Provide the [x, y] coordinate of the cell's center where the given text is located.  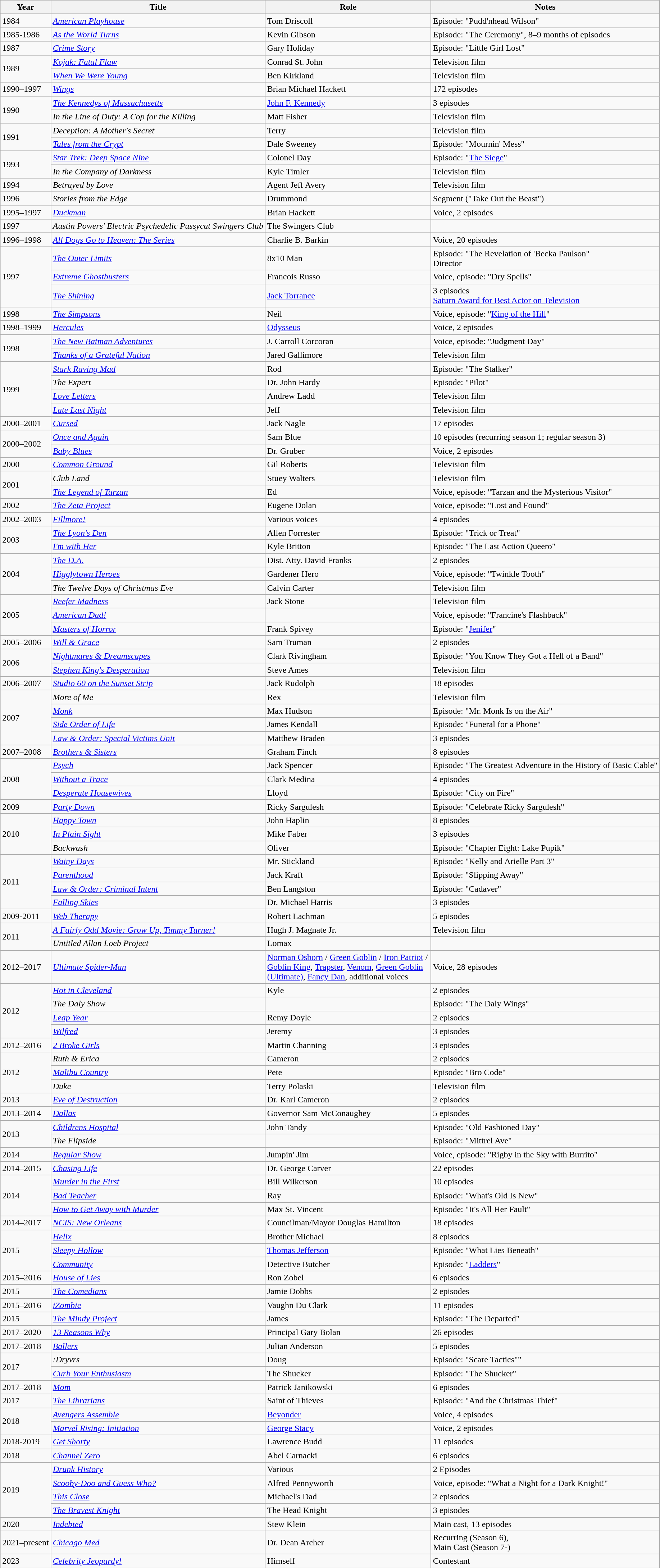
Nightmares & Dreamscapes [158, 656]
American Dad! [158, 615]
Doug [348, 1360]
1993 [26, 164]
The Twelve Days of Christmas Eve [158, 588]
2007–2008 [26, 752]
2009-2011 [26, 916]
Episode: "You Know They Got a Hell of a Band" [545, 656]
Martin Channing [348, 1045]
Episode: "The Last Action Queero" [545, 547]
Jeremy [348, 1031]
Channel Zero [158, 1455]
Duke [158, 1086]
Norman Osborn / Green Goblin / Iron Patriot / Goblin King, Trapster, Venom, Green Goblin (Ultimate), Fancy Dan, additional voices [348, 967]
22 episodes [545, 1168]
The Lyon's Den [158, 533]
Rex [348, 697]
Episode: "City on Fire" [545, 793]
Cursed [158, 424]
Stephen King's Desperation [158, 670]
Fillmore! [158, 519]
Contestant [545, 1561]
Episode: "It's All Her Fault" [545, 1209]
Extreme Ghostbusters [158, 277]
House of Lies [158, 1277]
The Flipside [158, 1141]
Austin Powers' Electric Psychedelic Pussycat Swingers Club [158, 226]
James Kendall [348, 724]
Episode: "The Revelation of 'Becka Paulson"Director [545, 258]
Robert Lachman [348, 916]
Wainy Days [158, 861]
Agent Jeff Avery [348, 185]
Mike Faber [348, 834]
Gardener Hero [348, 574]
Voice, 28 episodes [545, 967]
Principal Gary Bolan [348, 1332]
Deception: A Mother's Secret [158, 130]
Terry Polaski [348, 1086]
Charlie B. Barkin [348, 240]
Pete [348, 1072]
Betrayed by Love [158, 185]
More of Me [158, 697]
Voice, episode: "Rigby in the Sky with Burrito" [545, 1155]
John Tandy [348, 1127]
2005–2006 [26, 643]
Episode: "The Siege" [545, 157]
Jared Gallimore [348, 355]
Episode: "Scare Tactics"" [545, 1360]
Stark Raving Mad [158, 369]
Dist. Atty. David Franks [348, 560]
The Kennedys of Massachusetts [158, 103]
Odysseus [348, 328]
Clark Medina [348, 779]
Governor Sam McConaughey [348, 1114]
The Outer Limits [158, 258]
Malibu Country [158, 1072]
Curb Your Enthusiasm [158, 1373]
Dallas [158, 1114]
Jack Spencer [348, 765]
Voice, 4 episodes [545, 1414]
Law & Order: Special Victims Unit [158, 738]
Episode: "Pilot" [545, 382]
Brother Michael [348, 1236]
Episode: "Pudd'nhead Wilson" [545, 21]
Bad Teacher [158, 1196]
2005 [26, 615]
Cameron [348, 1059]
1985-1986 [26, 35]
Ben Kirkland [348, 76]
The Swingers Club [348, 226]
Episode: "Jenifer" [545, 629]
1994 [26, 185]
Episode: "Kelly and Arielle Part 3" [545, 861]
1996 [26, 199]
Mr. Stickland [348, 861]
2019 [26, 1490]
Jack Kraft [348, 875]
2004 [26, 574]
1991 [26, 137]
Michael's Dad [348, 1496]
2012–2016 [26, 1045]
Scooby-Doo and Guess Who? [158, 1483]
Community [158, 1264]
The D.A. [158, 560]
Segment ("Take Out the Beast") [545, 199]
Lloyd [348, 793]
Brian Hackett [348, 212]
Drunk History [158, 1469]
When We Were Young [158, 76]
Chasing Life [158, 1168]
2006–2007 [26, 684]
Episode: "The Departed" [545, 1319]
Ruth & Erica [158, 1059]
Jack Nagle [348, 424]
2 Broke Girls [158, 1045]
Voice, episode: "Lost and Found" [545, 506]
Celebrity Jeopardy! [158, 1561]
Marvel Rising: Initiation [158, 1428]
2014–2015 [26, 1168]
1995–1997 [26, 212]
Falling Skies [158, 902]
Vaughn Du Clark [348, 1305]
Episode: "Old Fashioned Day" [545, 1127]
Stew Klein [348, 1524]
Rod [348, 369]
Ray [348, 1196]
Episode: "Ladders" [545, 1264]
Patrick Janikowski [348, 1387]
The Comedians [158, 1291]
Stories from the Edge [158, 199]
Gary Holiday [348, 48]
2000 [26, 465]
1987 [26, 48]
Lawrence Budd [348, 1442]
2010 [26, 834]
Crime Story [158, 48]
Episode: "Funeral for a Phone" [545, 724]
1990–1997 [26, 89]
Childrens Hospital [158, 1127]
Without a Trace [158, 779]
iZombie [158, 1305]
2 Episodes [545, 1469]
The Bravest Knight [158, 1510]
Episode: "What's Old Is New" [545, 1196]
The Expert [158, 382]
Julian Anderson [348, 1346]
Studio 60 on the Sunset Strip [158, 684]
NCIS: New Orleans [158, 1223]
I'm with Her [158, 547]
Episode: "And the Christmas Thief" [545, 1401]
Common Ground [158, 465]
Web Therapy [158, 916]
Episode: "The Shucker" [545, 1373]
Andrew Ladd [348, 396]
Kojak: Fatal Flaw [158, 62]
Voice, episode: "Tarzan and the Mysterious Visitor" [545, 492]
Dr. John Hardy [348, 382]
Jack Stone [348, 601]
Voice, episode: "Francine's Flashback" [545, 615]
2009 [26, 806]
Recurring (Season 6),Main Cast (Season 7-) [545, 1542]
3 episodesSaturn Award for Best Actor on Television [545, 296]
Leap Year [158, 1018]
172 episodes [545, 89]
Episode: "Mittrel Ave" [545, 1141]
Voice, episode: "Dry Spells" [545, 277]
Kevin Gibson [348, 35]
Himself [348, 1561]
2012–2017 [26, 967]
Murder in the First [158, 1182]
Will & Grace [158, 643]
Stuey Walters [348, 478]
Dr. George Carver [348, 1168]
Dale Sweeney [348, 144]
Colonel Day [348, 157]
Tales from the Crypt [158, 144]
Various voices [348, 519]
2008 [26, 779]
Hot in Cleveland [158, 990]
:Dryvrs [158, 1360]
Ron Zobel [348, 1277]
Episode: "Slipping Away" [545, 875]
2006 [26, 663]
In the Company of Darkness [158, 172]
Jamie Dobbs [348, 1291]
Brian Michael Hackett [348, 89]
1989 [26, 69]
10 episodes (recurring season 1; regular season 3) [545, 437]
Title [158, 7]
The Shining [158, 296]
Dr. Michael Harris [348, 902]
Thomas Jefferson [348, 1250]
The Simpsons [158, 314]
Year [26, 7]
Main cast, 13 episodes [545, 1524]
Episode: "Celebrate Ricky Sargulesh" [545, 806]
This Close [158, 1496]
Kyle Timler [348, 172]
13 Reasons Why [158, 1332]
Voice, 20 episodes [545, 240]
Eugene Dolan [348, 506]
2000–2002 [26, 444]
Councilman/Mayor Douglas Hamilton [348, 1223]
8x10 Man [348, 258]
Backwash [158, 847]
Ultimate Spider-Man [158, 967]
Max Hudson [348, 711]
Tom Driscoll [348, 21]
Episode: "Chapter Eight: Lake Pupik" [545, 847]
Allen Forrester [348, 533]
Parenthood [158, 875]
Wilfred [158, 1031]
2003 [26, 540]
Frank Spivey [348, 629]
A Fairly Odd Movie: Grow Up, Timmy Turner! [158, 930]
2014–2017 [26, 1223]
2000–2001 [26, 424]
Episode: "Little Girl Lost" [545, 48]
Episode: "Bro Code" [545, 1072]
Monk [158, 711]
Get Shorty [158, 1442]
The New Batman Adventures [158, 341]
Steve Ames [348, 670]
The Daly Show [158, 1004]
1996–1998 [26, 240]
Graham Finch [348, 752]
Desperate Housewives [158, 793]
Ricky Sargulesh [348, 806]
Ballers [158, 1346]
Brothers & Sisters [158, 752]
Duckman [158, 212]
Dr. Gruber [348, 451]
2018-2019 [26, 1442]
Episode: "The Stalker" [545, 369]
John F. Kennedy [348, 103]
Higglytown Heroes [158, 574]
Love Letters [158, 396]
Voice, episode: "Twinkle Tooth" [545, 574]
10 episodes [545, 1182]
Conrad St. John [348, 62]
Beyonder [348, 1414]
Jumpin' Jim [348, 1155]
Regular Show [158, 1155]
Reefer Madness [158, 601]
Masters of Horror [158, 629]
Episode: "The Daly Wings" [545, 1004]
Matt Fisher [348, 116]
George Stacy [348, 1428]
Jeff [348, 410]
2002 [26, 506]
Drummond [348, 199]
Kyle [348, 990]
2023 [26, 1561]
2007 [26, 718]
Mom [158, 1387]
2020 [26, 1524]
The Zeta Project [158, 506]
1984 [26, 21]
Role [348, 7]
Kyle Britton [348, 547]
Jack Rudolph [348, 684]
Thanks of a Grateful Nation [158, 355]
Episode: "What Lies Beneath" [545, 1250]
Episode: "Mournin' Mess" [545, 144]
Episode: "Mr. Monk Is on the Air" [545, 711]
Lomax [348, 943]
Episode: "The Greatest Adventure in the History of Basic Cable" [545, 765]
Chicago Med [158, 1542]
Voice, episode: "What a Night for a Dark Knight!" [545, 1483]
Voice, episode: "Judgment Day" [545, 341]
Hercules [158, 328]
Once and Again [158, 437]
Neil [348, 314]
Terry [348, 130]
Ben Langston [348, 889]
Clark Rivingham [348, 656]
Late Last Night [158, 410]
Helix [158, 1236]
Calvin Carter [348, 588]
2017–2020 [26, 1332]
Wings [158, 89]
Ed [348, 492]
26 episodes [545, 1332]
Baby Blues [158, 451]
1999 [26, 389]
All Dogs Go to Heaven: The Series [158, 240]
Club Land [158, 478]
Bill Wilkerson [348, 1182]
1990 [26, 110]
Francois Russo [348, 277]
As the World Turns [158, 35]
Sleepy Hollow [158, 1250]
The Librarians [158, 1401]
The Shucker [348, 1373]
Sam Blue [348, 437]
Oliver [348, 847]
Saint of Thieves [348, 1401]
Law & Order: Criminal Intent [158, 889]
Episode: "The Ceremony", 8–9 months of episodes [545, 35]
Dr. Karl Cameron [348, 1100]
Hugh J. Magnate Jr. [348, 930]
American Playhouse [158, 21]
How to Get Away with Murder [158, 1209]
1998–1999 [26, 328]
17 episodes [545, 424]
Alfred Pennyworth [348, 1483]
Untitled Allan Loeb Project [158, 943]
Matthew Braden [348, 738]
James [348, 1319]
2013–2014 [26, 1114]
Detective Butcher [348, 1264]
Voice, episode: "King of the Hill" [545, 314]
Eve of Destruction [158, 1100]
Star Trek: Deep Space Nine [158, 157]
Indebted [158, 1524]
In Plain Sight [158, 834]
Happy Town [158, 820]
The Mindy Project [158, 1319]
Avengers Assemble [158, 1414]
Party Down [158, 806]
2021–present [26, 1542]
2002–2003 [26, 519]
Episode: "Trick or Treat" [545, 533]
Episode: "Cadaver" [545, 889]
Notes [545, 7]
Gil Roberts [348, 465]
The Legend of Tarzan [158, 492]
Abel Carnacki [348, 1455]
J. Carroll Corcoran [348, 341]
Jack Torrance [348, 296]
Max St. Vincent [348, 1209]
Various [348, 1469]
Sam Truman [348, 643]
2001 [26, 485]
In the Line of Duty: A Cop for the Killing [158, 116]
Psych [158, 765]
The Head Knight [348, 1510]
Side Order of Life [158, 724]
Dr. Dean Archer [348, 1542]
John Haplin [348, 820]
Remy Doyle [348, 1018]
